Return the [X, Y] coordinate for the center point of the cell that contains the specified text.  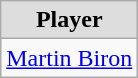
Player [70, 20]
Martin Biron [70, 58]
